From the cell containing the given text, extract its center point as [X, Y] coordinate. 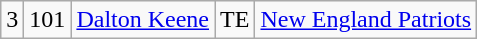
3 [12, 20]
Dalton Keene [143, 20]
New England Patriots [366, 20]
TE [235, 20]
101 [48, 20]
